For the text-containing cell, return its midpoint in (X, Y) coordinate format. 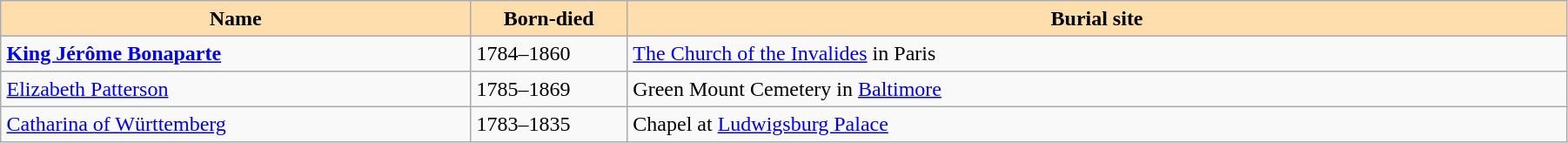
Burial site (1097, 18)
Elizabeth Patterson (236, 89)
The Church of the Invalides in Paris (1097, 53)
1783–1835 (549, 124)
Catharina of Württemberg (236, 124)
Name (236, 18)
1784–1860 (549, 53)
King Jérôme Bonaparte (236, 53)
Green Mount Cemetery in Baltimore (1097, 89)
1785–1869 (549, 89)
Chapel at Ludwigsburg Palace (1097, 124)
Born-died (549, 18)
